For the text-containing cell, return its midpoint in (X, Y) coordinate format. 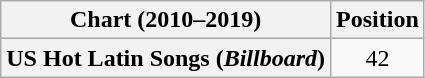
US Hot Latin Songs (Billboard) (166, 58)
Chart (2010–2019) (166, 20)
42 (378, 58)
Position (378, 20)
